Detect which cell encompasses the target text, then output its (x, y) center coordinate. 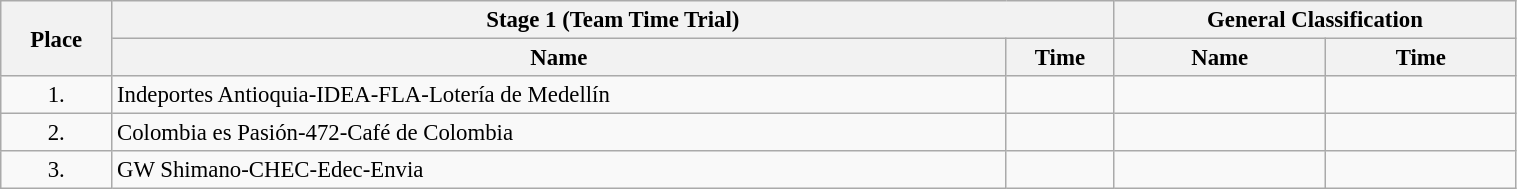
Indeportes Antioquia-IDEA-FLA-Lotería de Medellín (559, 95)
Stage 1 (Team Time Trial) (613, 20)
1. (56, 95)
General Classification (1315, 20)
GW Shimano-CHEC-Edec-Envia (559, 170)
Place (56, 38)
3. (56, 170)
2. (56, 133)
Colombia es Pasión-472-Café de Colombia (559, 133)
